Determine the (X, Y) coordinate at the center of the cell enclosing the given text.  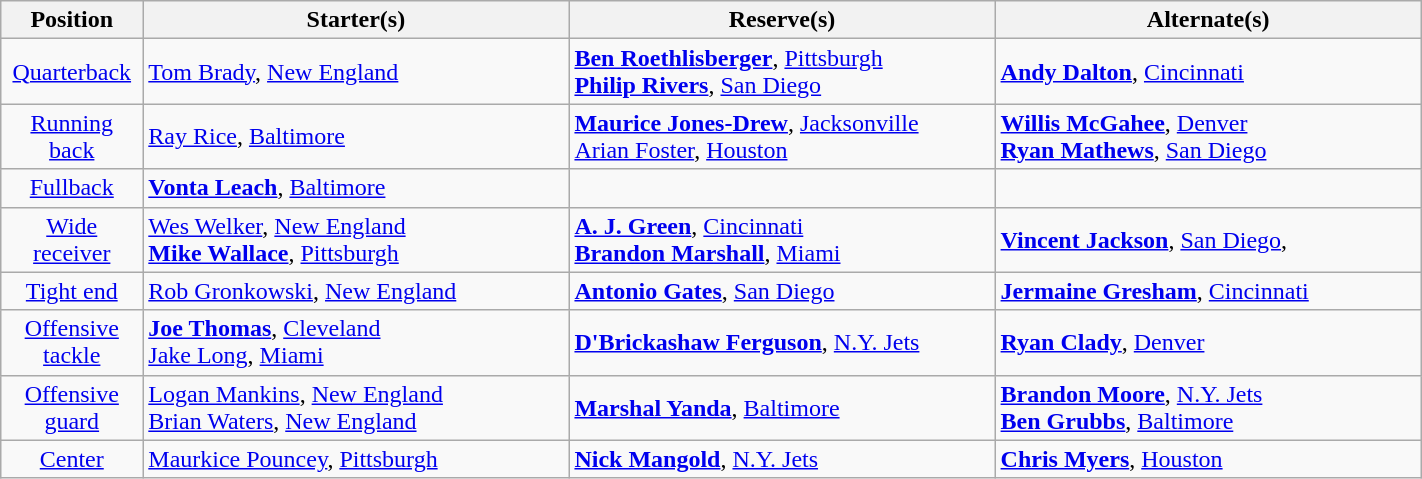
Vonta Leach, Baltimore (356, 188)
Quarterback (72, 72)
Offensive guard (72, 408)
Fullback (72, 188)
Nick Mangold, N.Y. Jets (782, 459)
Ryan Clady, Denver (1208, 342)
Jermaine Gresham, Cincinnati (1208, 291)
Reserve(s) (782, 20)
Antonio Gates, San Diego (782, 291)
Wide receiver (72, 240)
Starter(s) (356, 20)
Tom Brady, New England (356, 72)
Marshal Yanda, Baltimore (782, 408)
Ben Roethlisberger, Pittsburgh Philip Rivers, San Diego (782, 72)
Maurice Jones-Drew, Jacksonville Arian Foster, Houston (782, 136)
Ray Rice, Baltimore (356, 136)
Chris Myers, Houston (1208, 459)
Offensive tackle (72, 342)
Andy Dalton, Cincinnati (1208, 72)
D'Brickashaw Ferguson, N.Y. Jets (782, 342)
Maurkice Pouncey, Pittsburgh (356, 459)
A. J. Green, Cincinnati Brandon Marshall, Miami (782, 240)
Logan Mankins, New England Brian Waters, New England (356, 408)
Running back (72, 136)
Alternate(s) (1208, 20)
Tight end (72, 291)
Position (72, 20)
Willis McGahee, Denver Ryan Mathews, San Diego (1208, 136)
Rob Gronkowski, New England (356, 291)
Joe Thomas, Cleveland Jake Long, Miami (356, 342)
Center (72, 459)
Wes Welker, New England Mike Wallace, Pittsburgh (356, 240)
Vincent Jackson, San Diego, (1208, 240)
Brandon Moore, N.Y. Jets Ben Grubbs, Baltimore (1208, 408)
